Search for the cell housing the specified text and yield its (x, y) center coordinate. 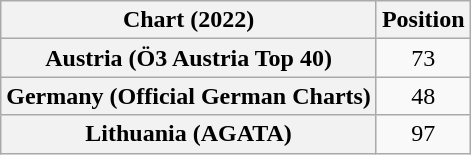
Lithuania (AGATA) (189, 134)
Austria (Ö3 Austria Top 40) (189, 58)
48 (423, 96)
73 (423, 58)
97 (423, 134)
Position (423, 20)
Chart (2022) (189, 20)
Germany (Official German Charts) (189, 96)
